For the text-containing cell, return its midpoint in (x, y) coordinate format. 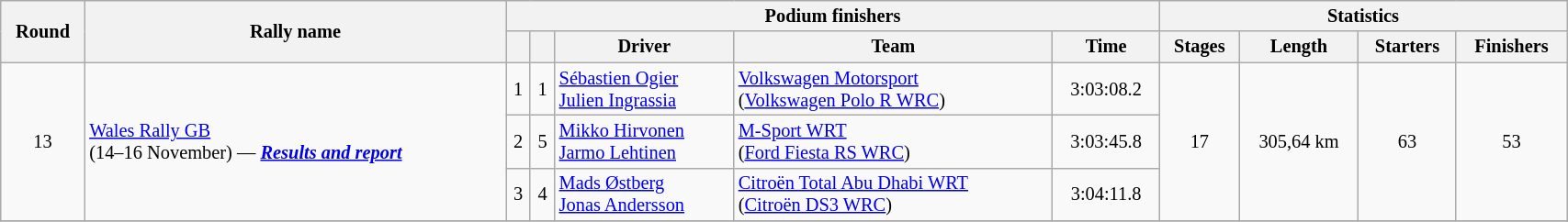
17 (1200, 141)
305,64 km (1299, 141)
4 (542, 194)
3:03:45.8 (1106, 141)
Team (893, 47)
Round (43, 31)
Driver (645, 47)
5 (542, 141)
63 (1407, 141)
Mikko Hirvonen Jarmo Lehtinen (645, 141)
M-Sport WRT (Ford Fiesta RS WRC) (893, 141)
53 (1511, 141)
Mads Østberg Jonas Andersson (645, 194)
Podium finishers (833, 16)
3:04:11.8 (1106, 194)
3:03:08.2 (1106, 89)
3 (518, 194)
Time (1106, 47)
Wales Rally GB(14–16 November) — Results and report (295, 141)
Finishers (1511, 47)
Sébastien Ogier Julien Ingrassia (645, 89)
13 (43, 141)
Length (1299, 47)
Volkswagen Motorsport (Volkswagen Polo R WRC) (893, 89)
Stages (1200, 47)
Rally name (295, 31)
2 (518, 141)
Statistics (1363, 16)
Starters (1407, 47)
Citroën Total Abu Dhabi WRT (Citroën DS3 WRC) (893, 194)
